Output the (X, Y) coordinate of the center of the cell containing the given text.  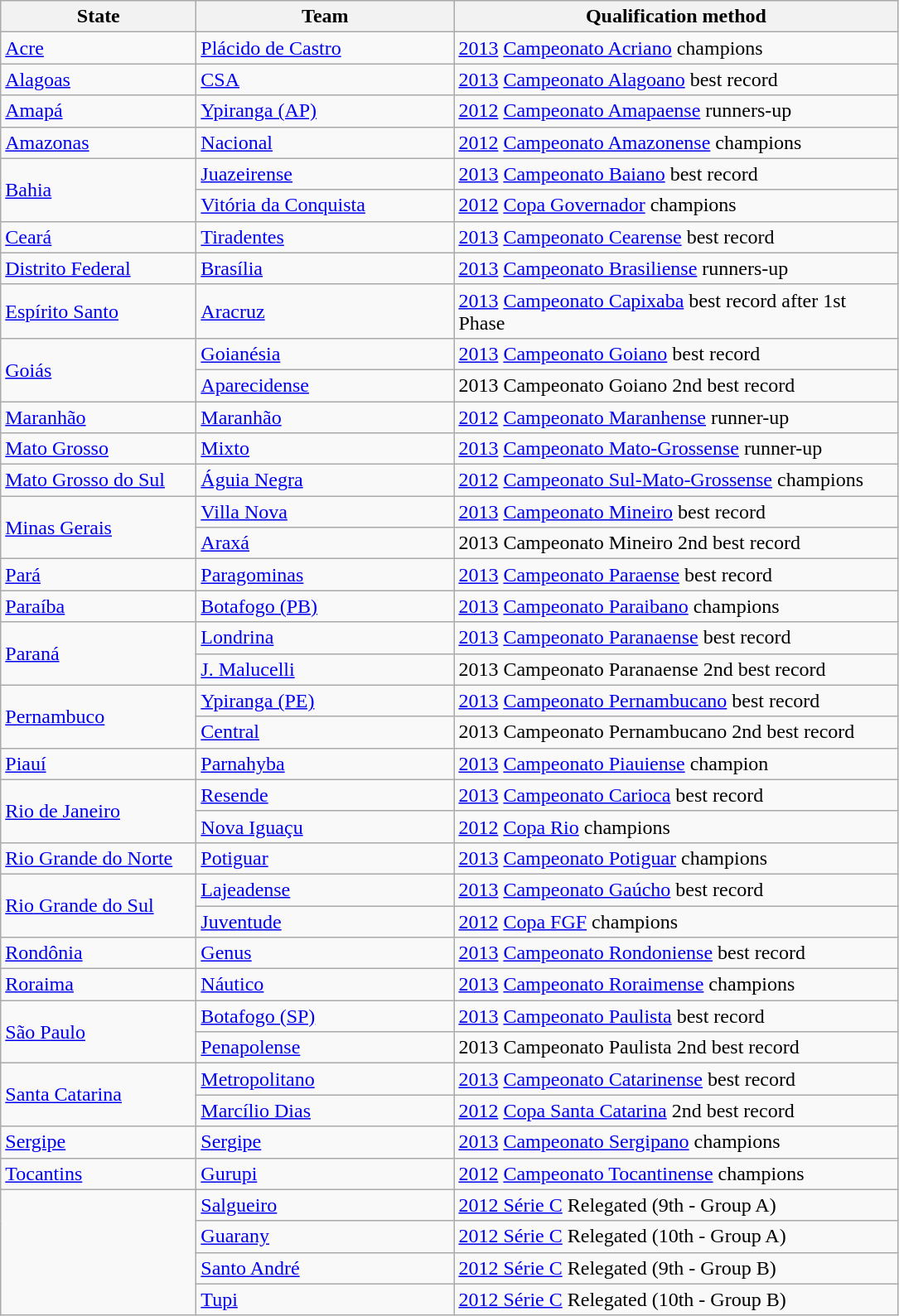
2013 Campeonato Goiano 2nd best record (676, 385)
2013 Campeonato Brasiliense runners-up (676, 268)
Amapá (99, 111)
2013 Campeonato Paulista 2nd best record (676, 1048)
Paraíba (99, 606)
Rio Grande do Norte (99, 858)
2013 Campeonato Paraense best record (676, 575)
Penapolense (325, 1048)
Mixto (325, 449)
Mato Grosso (99, 449)
Metropolitano (325, 1079)
2013 Campeonato Gaúcho best record (676, 889)
Juazeirense (325, 174)
Araxá (325, 543)
Alagoas (99, 80)
2013 Campeonato Capixaba best record after 1st Phase (676, 311)
2012 Copa Rio champions (676, 827)
Espírito Santo (99, 311)
São Paulo (99, 1032)
2013 Campeonato Cearense best record (676, 237)
Rio de Janeiro (99, 811)
Tiradentes (325, 237)
2013 Campeonato Pernambucano best record (676, 701)
Roraima (99, 985)
Botafogo (SP) (325, 1016)
Goiás (99, 369)
2013 Campeonato Paulista best record (676, 1016)
2012 Série C Relegated (9th - Group B) (676, 1268)
2013 Campeonato Paranaense best record (676, 638)
2013 Campeonato Mineiro best record (676, 512)
Gurupi (325, 1174)
Bahia (99, 190)
Genus (325, 953)
Ceará (99, 237)
2012 Série C Relegated (10th - Group A) (676, 1236)
Rio Grande do Sul (99, 905)
2013 Campeonato Piauiense champion (676, 764)
Rondônia (99, 953)
Pará (99, 575)
2013 Campeonato Pernambucano 2nd best record (676, 732)
Vitória da Conquista (325, 205)
Guarany (325, 1236)
State (99, 17)
2012 Copa Governador champions (676, 205)
Villa Nova (325, 512)
Londrina (325, 638)
Aracruz (325, 311)
Central (325, 732)
Amazonas (99, 142)
2013 Campeonato Roraimense champions (676, 985)
2013 Campeonato Rondoniense best record (676, 953)
2012 Campeonato Amapaense runners-up (676, 111)
Botafogo (PB) (325, 606)
Ypiranga (PE) (325, 701)
Tupi (325, 1299)
2013 Campeonato Paraibano champions (676, 606)
Piauí (99, 764)
Juventude (325, 922)
2012 Campeonato Maranhense runner-up (676, 417)
Parnahyba (325, 764)
Águia Negra (325, 480)
Minas Gerais (99, 528)
Resende (325, 795)
Qualification method (676, 17)
2013 Campeonato Sergipano champions (676, 1142)
2013 Campeonato Baiano best record (676, 174)
Ypiranga (AP) (325, 111)
2013 Campeonato Potiguar champions (676, 858)
Santa Catarina (99, 1095)
Santo André (325, 1268)
Aparecidense (325, 385)
Marcílio Dias (325, 1111)
Brasília (325, 268)
2013 Campeonato Alagoano best record (676, 80)
Potiguar (325, 858)
Mato Grosso do Sul (99, 480)
2012 Copa Santa Catarina 2nd best record (676, 1111)
Distrito Federal (99, 268)
Nacional (325, 142)
2013 Campeonato Acriano champions (676, 48)
2013 Campeonato Mineiro 2nd best record (676, 543)
Paraná (99, 653)
2012 Campeonato Amazonense champions (676, 142)
Nova Iguaçu (325, 827)
Goianésia (325, 354)
J. Malucelli (325, 669)
2012 Série C Relegated (10th - Group B) (676, 1299)
Salgueiro (325, 1205)
2012 Copa FGF champions (676, 922)
2012 Série C Relegated (9th - Group A) (676, 1205)
Pernambuco (99, 716)
Tocantins (99, 1174)
Paragominas (325, 575)
2013 Campeonato Carioca best record (676, 795)
Lajeadense (325, 889)
2013 Campeonato Paranaense 2nd best record (676, 669)
Plácido de Castro (325, 48)
CSA (325, 80)
2013 Campeonato Mato-Grossense runner-up (676, 449)
2012 Campeonato Tocantinense champions (676, 1174)
Acre (99, 48)
Team (325, 17)
2013 Campeonato Catarinense best record (676, 1079)
2013 Campeonato Goiano best record (676, 354)
2012 Campeonato Sul-Mato-Grossense champions (676, 480)
Náutico (325, 985)
